Extract the (X, Y) coordinate from the center of the cell holding the provided text.  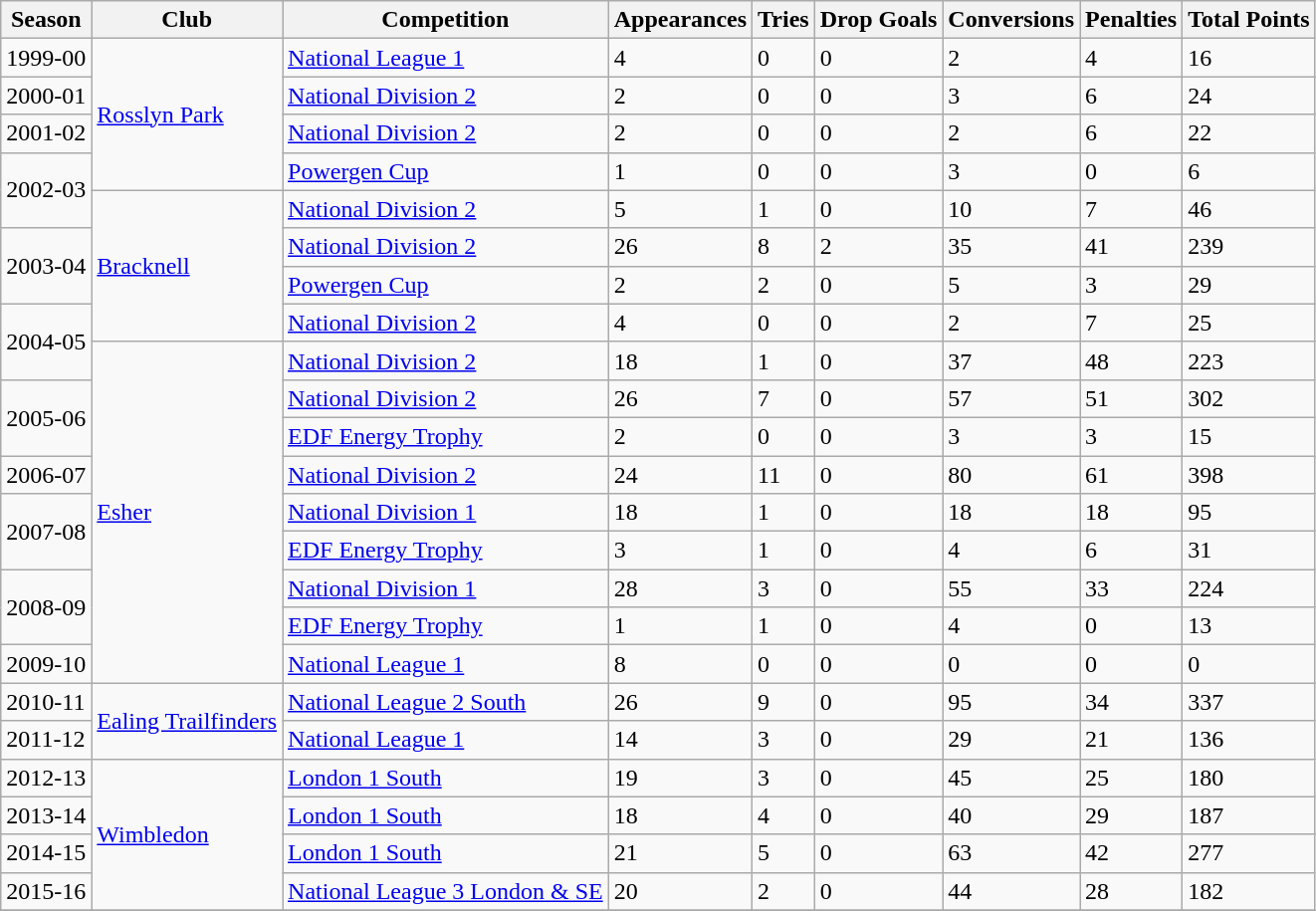
2009-10 (46, 664)
Bracknell (187, 266)
80 (1011, 475)
11 (784, 475)
42 (1131, 853)
239 (1249, 247)
37 (1011, 360)
15 (1249, 436)
13 (1249, 626)
Drop Goals (878, 20)
224 (1249, 588)
Esher (187, 512)
20 (680, 891)
48 (1131, 360)
Penalties (1131, 20)
Ealing Trailfinders (187, 721)
302 (1249, 398)
182 (1249, 891)
2015-16 (46, 891)
National League 2 South (446, 702)
51 (1131, 398)
337 (1249, 702)
40 (1011, 815)
Rosslyn Park (187, 114)
2005-06 (46, 417)
Tries (784, 20)
Club (187, 20)
9 (784, 702)
2014-15 (46, 853)
57 (1011, 398)
19 (680, 778)
2008-09 (46, 607)
Season (46, 20)
2011-12 (46, 740)
2012-13 (46, 778)
Wimbledon (187, 834)
2007-08 (46, 532)
35 (1011, 247)
Conversions (1011, 20)
34 (1131, 702)
46 (1249, 209)
61 (1131, 475)
55 (1011, 588)
2006-07 (46, 475)
45 (1011, 778)
2003-04 (46, 266)
16 (1249, 58)
63 (1011, 853)
2010-11 (46, 702)
10 (1011, 209)
Competition (446, 20)
41 (1131, 247)
223 (1249, 360)
2001-02 (46, 133)
2002-03 (46, 190)
31 (1249, 551)
14 (680, 740)
National League 3 London & SE (446, 891)
180 (1249, 778)
277 (1249, 853)
136 (1249, 740)
1999-00 (46, 58)
Appearances (680, 20)
Total Points (1249, 20)
2004-05 (46, 342)
44 (1011, 891)
398 (1249, 475)
22 (1249, 133)
33 (1131, 588)
2013-14 (46, 815)
187 (1249, 815)
2000-01 (46, 96)
